Output the [X, Y] coordinate of the center of the cell containing the given text.  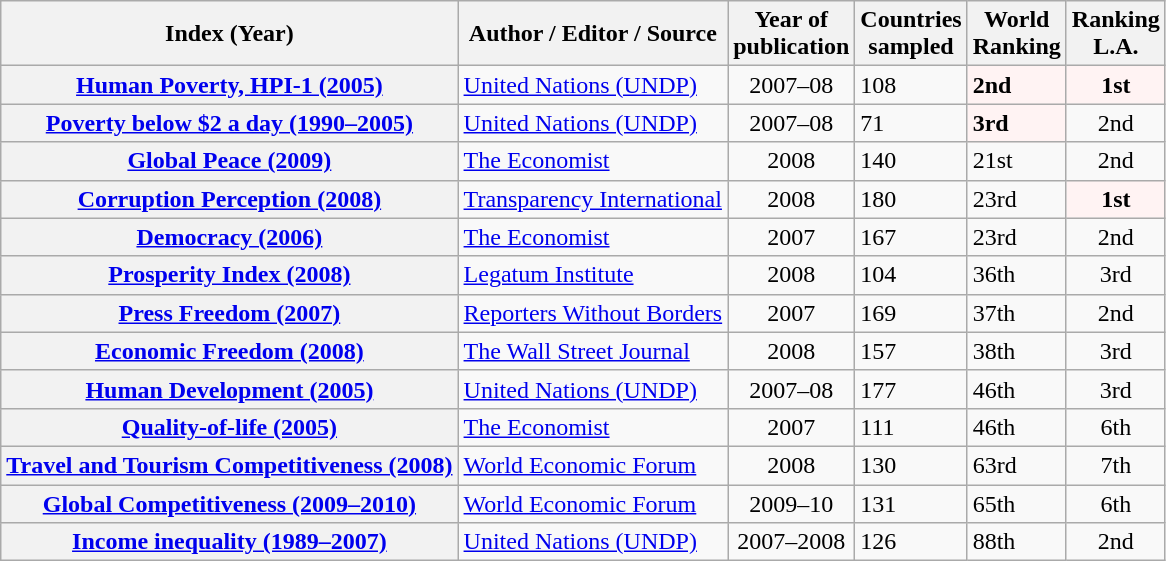
169 [911, 313]
Quality-of-life (2005) [230, 427]
Global Peace (2009) [230, 161]
Democracy (2006) [230, 237]
177 [911, 389]
Prosperity Index (2008) [230, 275]
2009–10 [792, 503]
Travel and Tourism Competitiveness (2008) [230, 465]
180 [911, 199]
130 [911, 465]
Index (Year) [230, 34]
Year ofpublication [792, 34]
104 [911, 275]
Economic Freedom (2008) [230, 351]
Corruption Perception (2008) [230, 199]
36th [1016, 275]
140 [911, 161]
2007–2008 [792, 542]
7th [1116, 465]
Human Poverty, HPI-1 (2005) [230, 85]
21st [1016, 161]
Author / Editor / Source [593, 34]
Income inequality (1989–2007) [230, 542]
131 [911, 503]
RankingL.A. [1116, 34]
111 [911, 427]
108 [911, 85]
37th [1016, 313]
Legatum Institute [593, 275]
Human Development (2005) [230, 389]
65th [1016, 503]
157 [911, 351]
71 [911, 123]
38th [1016, 351]
Global Competitiveness (2009–2010) [230, 503]
63rd [1016, 465]
World Ranking [1016, 34]
88th [1016, 542]
Countriessampled [911, 34]
Press Freedom (2007) [230, 313]
The Wall Street Journal [593, 351]
Poverty below $2 a day (1990–2005) [230, 123]
167 [911, 237]
126 [911, 542]
Reporters Without Borders [593, 313]
Transparency International [593, 199]
